Return (X, Y) of the center of cell containing provided text 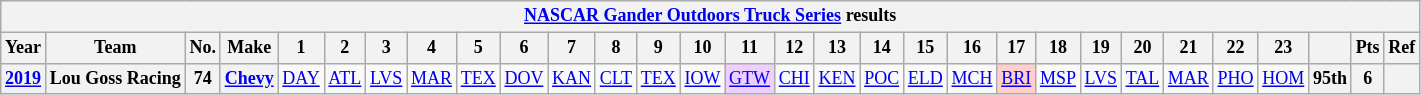
21 (1189, 48)
Chevy (249, 78)
Ref (1402, 48)
HOM (1284, 78)
5 (478, 48)
TAL (1142, 78)
IOW (702, 78)
20 (1142, 48)
KAN (572, 78)
2019 (24, 78)
74 (202, 78)
14 (882, 48)
16 (972, 48)
CLT (616, 78)
NASCAR Gander Outdoors Truck Series results (710, 16)
Year (24, 48)
1 (301, 48)
BRI (1016, 78)
DOV (524, 78)
PHO (1236, 78)
MSP (1058, 78)
12 (794, 48)
Team (115, 48)
KEN (837, 78)
4 (432, 48)
2 (345, 48)
DAY (301, 78)
15 (925, 48)
22 (1236, 48)
ELD (925, 78)
Pts (1368, 48)
13 (837, 48)
23 (1284, 48)
ATL (345, 78)
17 (1016, 48)
8 (616, 48)
19 (1100, 48)
Lou Goss Racing (115, 78)
3 (386, 48)
MCH (972, 78)
18 (1058, 48)
No. (202, 48)
POC (882, 78)
GTW (750, 78)
Make (249, 48)
CHI (794, 78)
95th (1330, 78)
10 (702, 48)
9 (658, 48)
11 (750, 48)
7 (572, 48)
